Search for the cell housing the specified text and yield its [X, Y] center coordinate. 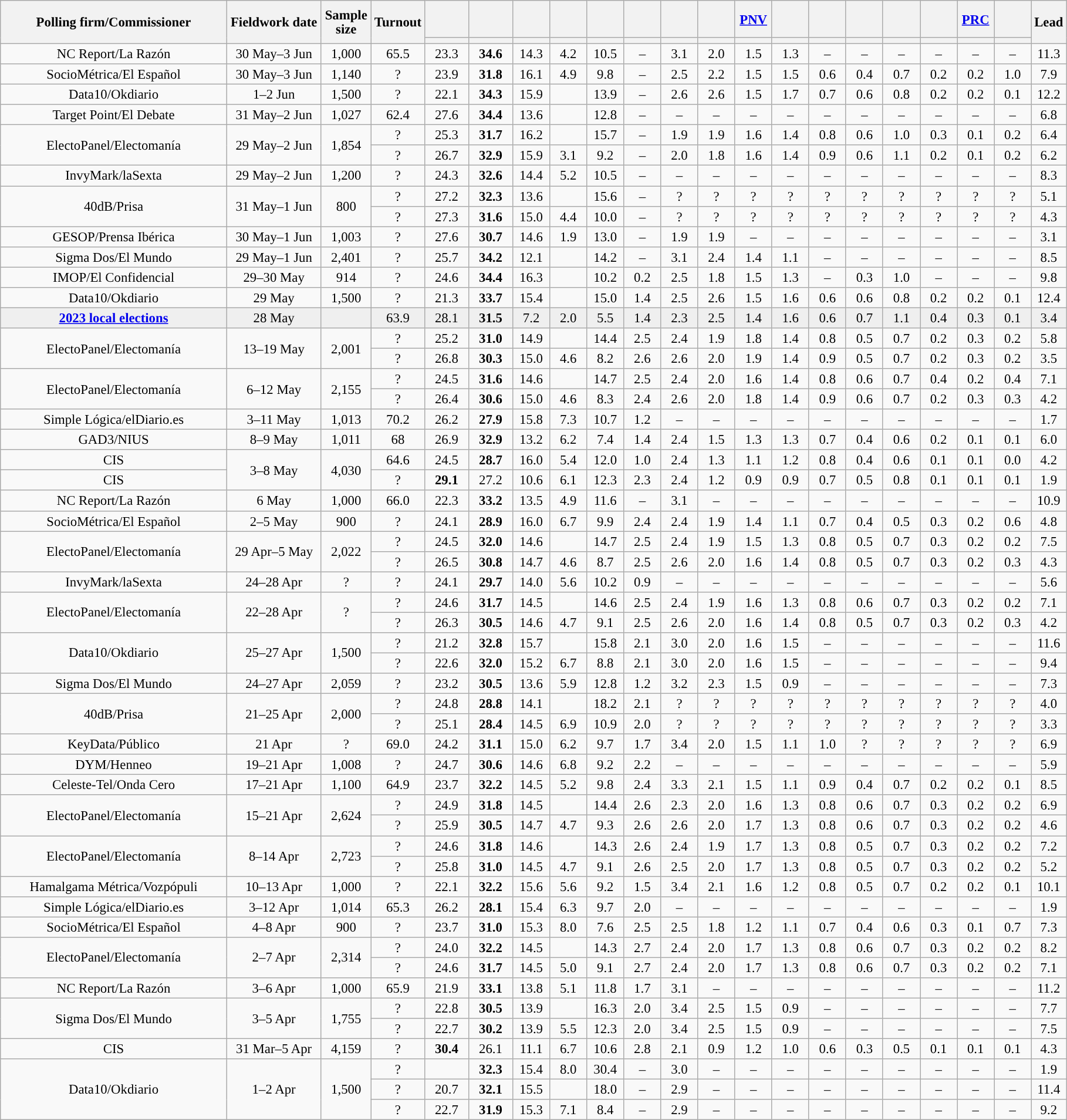
34.3 [491, 95]
22–28 Apr [273, 613]
16.1 [532, 74]
Hamalgama Métrica/Vozpópuli [114, 886]
24–28 Apr [273, 582]
4.8 [1049, 521]
29–30 May [273, 277]
27.3 [446, 216]
24.3 [446, 176]
26.7 [446, 156]
3.2 [680, 683]
31.5 [491, 318]
23.3 [446, 54]
2,723 [346, 856]
29.1 [446, 480]
2,314 [346, 958]
34.6 [491, 54]
30.8 [491, 561]
Sample size [346, 22]
24.8 [446, 704]
1,008 [346, 764]
2–7 Apr [273, 958]
800 [346, 207]
2,155 [346, 389]
21–25 Apr [273, 714]
13.8 [532, 989]
21 Apr [273, 744]
6.0 [1049, 440]
9.3 [606, 825]
1,013 [346, 419]
33.7 [491, 298]
12.1 [532, 257]
1,854 [346, 146]
62.4 [398, 115]
8.7 [606, 561]
26.1 [491, 1050]
11.2 [1049, 989]
Polling firm/Commissioner [114, 22]
33.2 [491, 501]
22.6 [446, 663]
22.8 [446, 1008]
1,011 [346, 440]
33.1 [491, 989]
22.3 [446, 501]
2,624 [346, 815]
34.2 [491, 257]
10.7 [606, 419]
3–6 Apr [273, 989]
31 May–2 Jun [273, 115]
28.9 [491, 521]
24.7 [446, 764]
32.6 [491, 176]
30.7 [491, 237]
5.8 [1049, 338]
PRC [975, 19]
24.9 [446, 805]
4.0 [1049, 704]
16.2 [532, 135]
914 [346, 277]
18.0 [606, 1089]
8.4 [606, 1109]
18.2 [606, 704]
14.9 [532, 338]
2,001 [346, 349]
25.8 [446, 866]
13.5 [532, 501]
65.9 [398, 989]
1,140 [346, 74]
17–21 Apr [273, 785]
26.4 [446, 399]
31.9 [491, 1109]
11.1 [532, 1050]
2023 local elections [114, 318]
1,027 [346, 115]
7.7 [1049, 1008]
GESOP/Prensa Ibérica [114, 237]
25.1 [446, 724]
64.6 [398, 460]
1,755 [346, 1018]
20.7 [446, 1089]
2.8 [642, 1050]
15.2 [532, 663]
29 May–1 Jun [273, 257]
13–19 May [273, 349]
0.0 [1013, 460]
31 Mar–5 Apr [273, 1050]
1,003 [346, 237]
9.9 [606, 521]
14.0 [532, 582]
29 May [273, 298]
13.0 [606, 237]
3–11 May [273, 419]
69.0 [398, 744]
24–27 Apr [273, 683]
12.4 [1049, 298]
14.1 [532, 704]
1–2 Jun [273, 95]
4.4 [568, 216]
8–9 May [273, 440]
Fieldwork date [273, 22]
21.9 [446, 989]
11.3 [1049, 54]
15.5 [532, 1089]
25.7 [446, 257]
30.2 [491, 1028]
70.2 [398, 419]
68 [398, 440]
6–12 May [273, 389]
26.8 [446, 358]
28.4 [491, 724]
65.5 [398, 54]
28 May [273, 318]
28.8 [491, 704]
63.9 [398, 318]
23.9 [446, 74]
31.1 [491, 744]
5.4 [568, 460]
2,000 [346, 714]
21.2 [446, 643]
25.3 [446, 135]
26.5 [446, 561]
27.9 [491, 419]
8–14 Apr [273, 856]
3–12 Apr [273, 906]
2–5 May [273, 521]
25.2 [446, 338]
10–13 Apr [273, 886]
10.0 [606, 216]
66.0 [398, 501]
DYM/Henneo [114, 764]
28.7 [491, 460]
64.9 [398, 785]
14.2 [606, 257]
7.9 [1049, 74]
6 May [273, 501]
30.3 [491, 358]
3–8 May [273, 470]
2,022 [346, 552]
26.9 [446, 440]
10.1 [1049, 886]
IMOP/El Confidencial [114, 277]
4,159 [346, 1050]
13.2 [532, 440]
25–27 Apr [273, 653]
32.8 [491, 643]
Target Point/El Debate [114, 115]
3–5 Apr [273, 1018]
12.2 [1049, 95]
2,059 [346, 683]
7.4 [606, 440]
32.1 [491, 1089]
21.3 [446, 298]
1–2 Apr [273, 1089]
PNV [754, 19]
1,100 [346, 785]
23.2 [446, 683]
1,014 [346, 906]
6.4 [1049, 135]
11.4 [1049, 1089]
8.8 [606, 663]
Lead [1049, 22]
30 May–1 Jun [273, 237]
31 May–1 Jun [273, 207]
29 Apr–5 May [273, 552]
Celeste-Tel/Onda Cero [114, 785]
1,200 [346, 176]
9.4 [1049, 663]
4–8 Apr [273, 927]
3.5 [1049, 358]
7.6 [606, 927]
15–21 Apr [273, 815]
12.0 [606, 460]
2,401 [346, 257]
26.3 [446, 622]
25.9 [446, 825]
24.0 [446, 947]
24.2 [446, 744]
65.3 [398, 906]
6.3 [568, 906]
4,030 [346, 470]
5.0 [568, 967]
11.8 [606, 989]
29.7 [491, 582]
19–21 Apr [273, 764]
6.1 [568, 480]
Turnout [398, 22]
KeyData/Público [114, 744]
GAD3/NIUS [114, 440]
